Output the (x, y) coordinate of the center of the cell containing the given text.  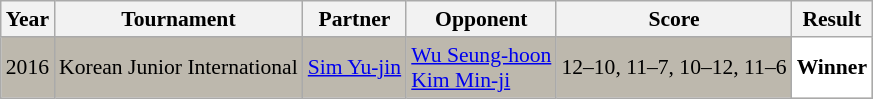
Partner (354, 19)
Result (832, 19)
Wu Seung-hoon Kim Min-ji (481, 68)
Winner (832, 68)
Korean Junior International (178, 68)
Opponent (481, 19)
Year (28, 19)
2016 (28, 68)
Tournament (178, 19)
Sim Yu-jin (354, 68)
Score (674, 19)
12–10, 11–7, 10–12, 11–6 (674, 68)
